Extract the [x, y] coordinate from the center of the cell holding the provided text.  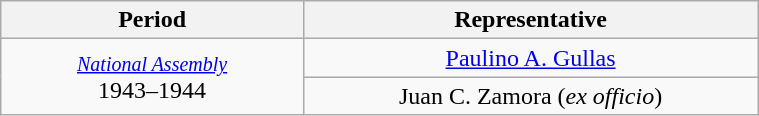
Representative [530, 20]
Paulino A. Gullas [530, 58]
Juan C. Zamora (ex officio) [530, 96]
Period [152, 20]
National Assembly1943–1944 [152, 77]
